Find where the given text appears and provide that cell's center as [x, y] coordinate. 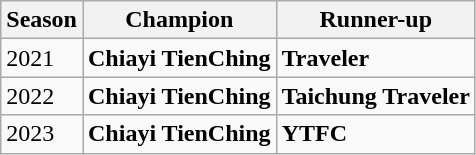
2022 [42, 96]
Champion [179, 20]
YTFC [376, 134]
Season [42, 20]
Taichung Traveler [376, 96]
2021 [42, 58]
Traveler [376, 58]
Runner-up [376, 20]
2023 [42, 134]
